Find where the given text appears and provide that cell's center as [X, Y] coordinate. 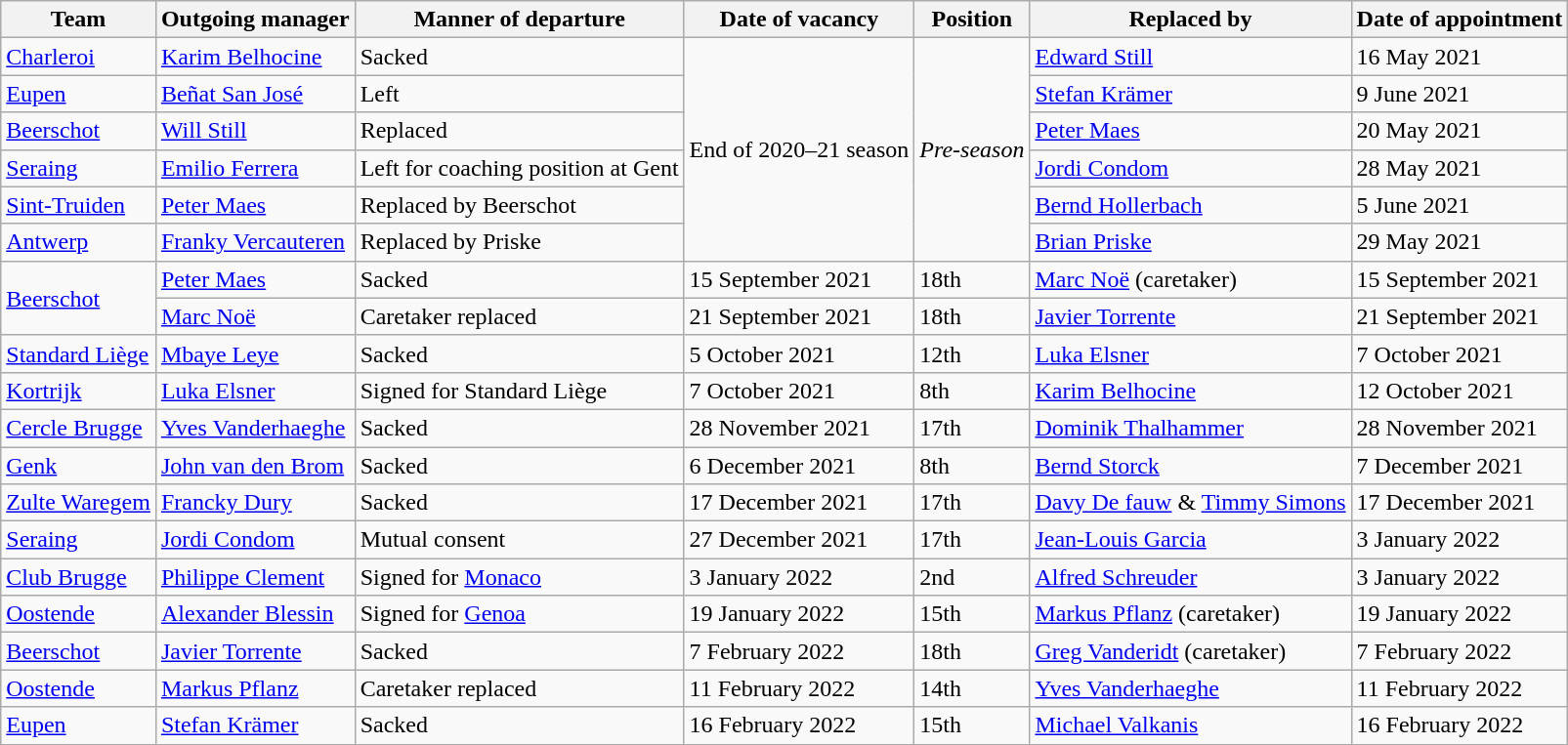
Will Still [255, 131]
14th [972, 688]
Club Brugge [78, 577]
16 May 2021 [1460, 57]
Philippe Clement [255, 577]
12th [972, 353]
Pre-season [972, 149]
Charleroi [78, 57]
Franky Vercauteren [255, 242]
Left [520, 94]
Greg Vanderidt (caretaker) [1190, 651]
Mutual consent [520, 540]
Bernd Storck [1190, 466]
Marc Noë [255, 316]
Bernd Hollerbach [1190, 205]
Signed for Genoa [520, 614]
Alexander Blessin [255, 614]
End of 2020–21 season [799, 149]
Jean-Louis Garcia [1190, 540]
Michael Valkanis [1190, 725]
Signed for Monaco [520, 577]
Left for coaching position at Gent [520, 168]
Sint-Truiden [78, 205]
6 December 2021 [799, 466]
Cercle Brugge [78, 428]
Beñat San José [255, 94]
Genk [78, 466]
Date of appointment [1460, 20]
Replaced [520, 131]
Marc Noë (caretaker) [1190, 279]
2nd [972, 577]
7 December 2021 [1460, 466]
Outgoing manager [255, 20]
Kortrijk [78, 391]
20 May 2021 [1460, 131]
Position [972, 20]
Replaced by Priske [520, 242]
Manner of departure [520, 20]
Davy De fauw & Timmy Simons [1190, 503]
Emilio Ferrera [255, 168]
28 May 2021 [1460, 168]
Dominik Thalhammer [1190, 428]
5 June 2021 [1460, 205]
Team [78, 20]
Markus Pflanz [255, 688]
Markus Pflanz (caretaker) [1190, 614]
Francky Dury [255, 503]
Edward Still [1190, 57]
Replaced by [1190, 20]
John van den Brom [255, 466]
12 October 2021 [1460, 391]
Alfred Schreuder [1190, 577]
5 October 2021 [799, 353]
Brian Priske [1190, 242]
Antwerp [78, 242]
Signed for Standard Liège [520, 391]
29 May 2021 [1460, 242]
Date of vacancy [799, 20]
9 June 2021 [1460, 94]
Zulte Waregem [78, 503]
Mbaye Leye [255, 353]
27 December 2021 [799, 540]
Standard Liège [78, 353]
Replaced by Beerschot [520, 205]
